Find where the given text appears and provide that cell's center as [x, y] coordinate. 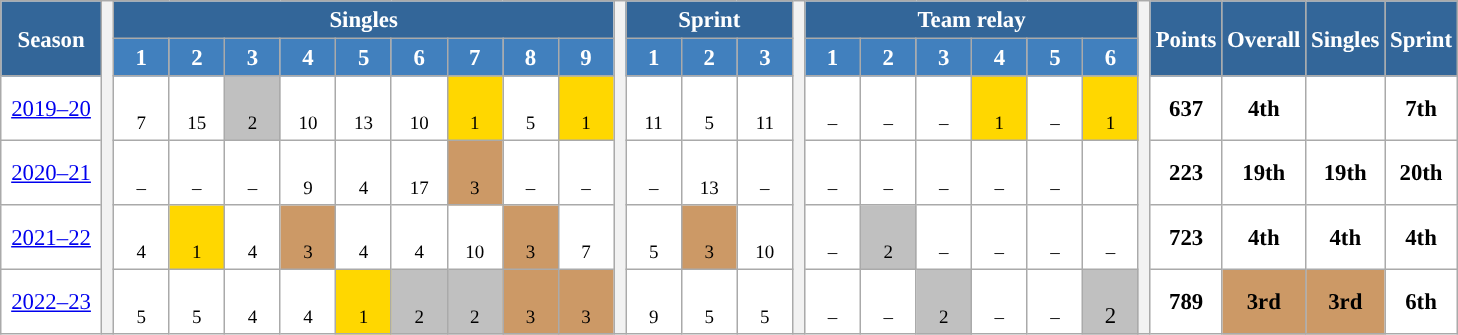
2022–23 [52, 302]
20th [1422, 174]
Overall [1264, 38]
2020–21 [52, 174]
723 [1186, 238]
15 [197, 108]
7th [1422, 108]
17 [419, 174]
Season [52, 38]
2019–20 [52, 108]
637 [1186, 108]
Points [1186, 38]
2021–22 [52, 238]
789 [1186, 302]
6th [1422, 302]
8 [531, 58]
223 [1186, 174]
Team relay [972, 20]
